Determine the [x, y] coordinate at the center of the cell enclosing the given text.  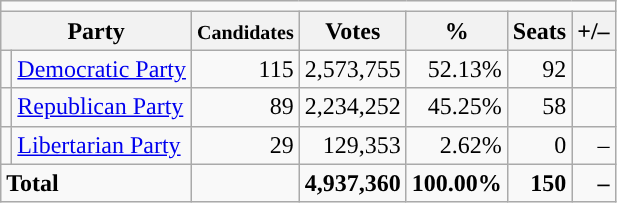
4,937,360 [352, 183]
2.62% [456, 145]
150 [539, 183]
Democratic Party [102, 69]
45.25% [456, 107]
+/– [594, 31]
Party [96, 31]
2,573,755 [352, 69]
100.00% [456, 183]
52.13% [456, 69]
0 [539, 145]
2,234,252 [352, 107]
89 [245, 107]
115 [245, 69]
Votes [352, 31]
Total [96, 183]
92 [539, 69]
Libertarian Party [102, 145]
% [456, 31]
Republican Party [102, 107]
Candidates [245, 31]
58 [539, 107]
129,353 [352, 145]
Seats [539, 31]
29 [245, 145]
